Search for the cell housing the specified text and yield its (X, Y) center coordinate. 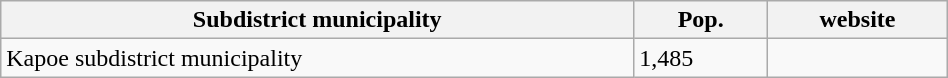
Pop. (701, 20)
Subdistrict municipality (318, 20)
website (858, 20)
1,485 (701, 58)
Kapoe subdistrict municipality (318, 58)
